Return the (X, Y) coordinate for the center point of the cell that contains the specified text.  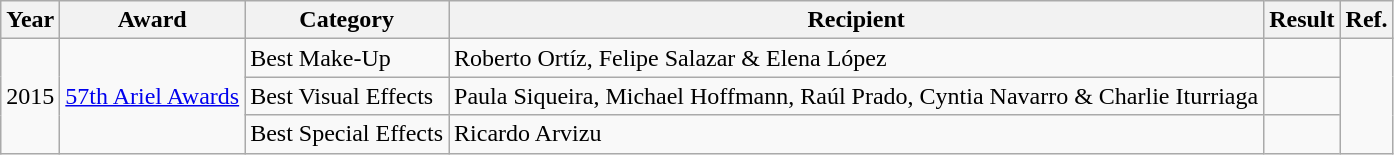
Paula Siqueira, Michael Hoffmann, Raúl Prado, Cyntia Navarro & Charlie Iturriaga (856, 96)
57th Ariel Awards (152, 96)
Recipient (856, 20)
Year (30, 20)
Roberto Ortíz, Felipe Salazar & Elena López (856, 58)
Ricardo Arvizu (856, 134)
2015 (30, 96)
Best Make-Up (347, 58)
Best Special Effects (347, 134)
Category (347, 20)
Best Visual Effects (347, 96)
Award (152, 20)
Result (1302, 20)
Ref. (1366, 20)
